Pinpoint the cell where the given text exists, returning its (X, Y) midpoint coordinate. 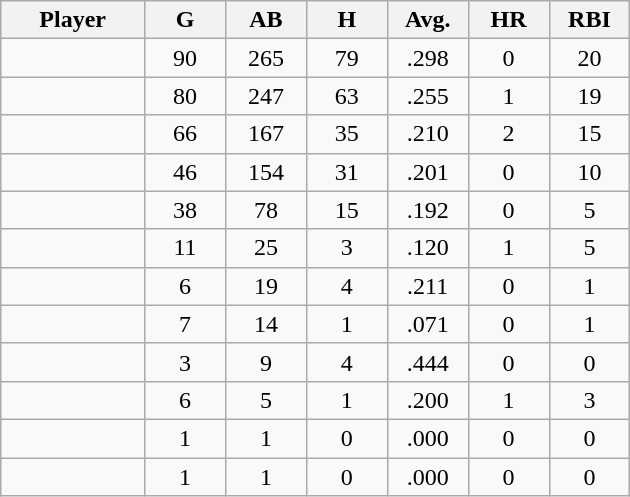
265 (266, 58)
.298 (428, 58)
63 (346, 96)
167 (266, 134)
11 (186, 248)
90 (186, 58)
.255 (428, 96)
HR (508, 20)
.211 (428, 286)
Player (73, 20)
7 (186, 324)
9 (266, 362)
RBI (590, 20)
247 (266, 96)
H (346, 20)
79 (346, 58)
.210 (428, 134)
14 (266, 324)
10 (590, 172)
.120 (428, 248)
35 (346, 134)
46 (186, 172)
25 (266, 248)
66 (186, 134)
31 (346, 172)
.444 (428, 362)
G (186, 20)
.200 (428, 400)
AB (266, 20)
38 (186, 210)
78 (266, 210)
2 (508, 134)
.201 (428, 172)
20 (590, 58)
.071 (428, 324)
80 (186, 96)
.192 (428, 210)
154 (266, 172)
Avg. (428, 20)
